Capture the cell that displays the provided text and extract its [X, Y] central coordinate. 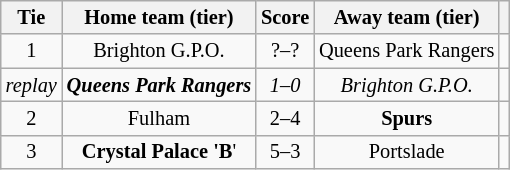
Score [285, 17]
Crystal Palace 'B' [159, 152]
5–3 [285, 152]
Tie [32, 17]
2–4 [285, 118]
replay [32, 85]
Portslade [406, 152]
?–? [285, 51]
1–0 [285, 85]
2 [32, 118]
3 [32, 152]
Spurs [406, 118]
Away team (tier) [406, 17]
1 [32, 51]
Fulham [159, 118]
Home team (tier) [159, 17]
